Provide the (x, y) coordinate of the cell's center where the given text is located.  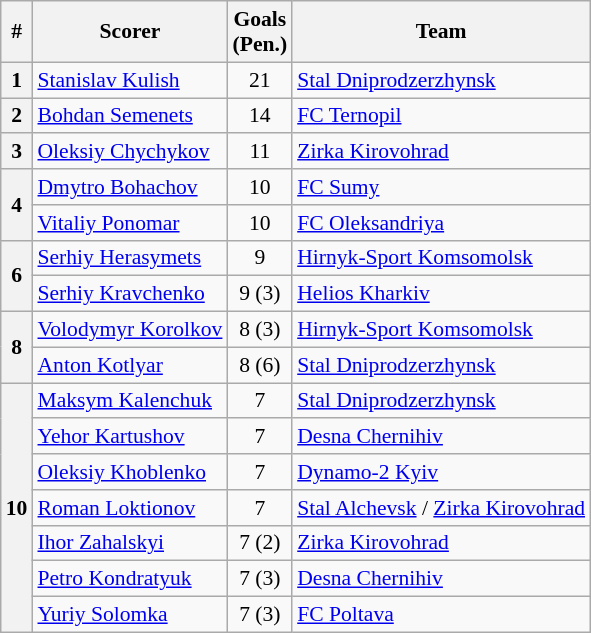
8 (17, 348)
8 (6) (260, 365)
Bohdan Semenets (130, 116)
6 (17, 276)
Vitaliy Ponomar (130, 223)
4 (17, 204)
Stal Alchevsk / Zirka Kirovohrad (441, 508)
Roman Loktionov (130, 508)
# (17, 32)
14 (260, 116)
21 (260, 80)
9 (3) (260, 294)
8 (3) (260, 330)
3 (17, 152)
2 (17, 116)
Oleksiy Khoblenko (130, 472)
Dmytro Bohachov (130, 187)
Dynamo-2 Kyiv (441, 472)
Team (441, 32)
Petro Kondratyuk (130, 579)
FC Sumy (441, 187)
Yuriy Solomka (130, 615)
FC Oleksandriya (441, 223)
FC Poltava (441, 615)
9 (260, 258)
Anton Kotlyar (130, 365)
Serhiy Kravchenko (130, 294)
Yehor Kartushov (130, 437)
1 (17, 80)
Scorer (130, 32)
Ihor Zahalskyi (130, 543)
7 (2) (260, 543)
Stanislav Kulish (130, 80)
11 (260, 152)
Goals(Pen.) (260, 32)
Volodymyr Korolkov (130, 330)
Oleksiy Chychykov (130, 152)
Maksym Kalenchuk (130, 401)
FC Ternopil (441, 116)
Helios Kharkiv (441, 294)
Serhiy Herasymets (130, 258)
